For the text-containing cell, return its midpoint in [x, y] coordinate format. 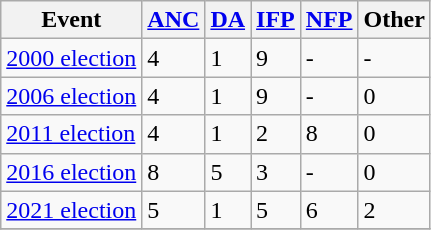
3 [276, 172]
2000 election [72, 58]
DA [228, 20]
2016 election [72, 172]
NFP [329, 20]
IFP [276, 20]
2006 election [72, 96]
ANC [174, 20]
2021 election [72, 210]
2011 election [72, 134]
6 [329, 210]
Event [72, 20]
Other [394, 20]
